Capture the cell that displays the provided text and extract its (X, Y) central coordinate. 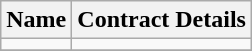
Contract Details (162, 20)
Name (36, 20)
